Pinpoint the cell where the given text exists, returning its [x, y] midpoint coordinate. 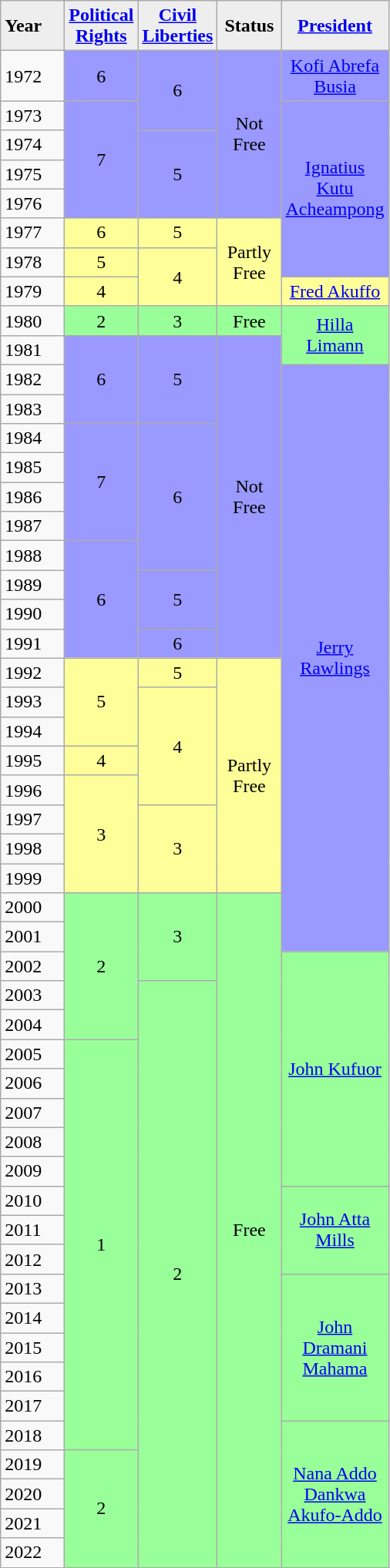
Ignatius Kutu Acheampong [335, 189]
Civil Liberties [177, 26]
2001 [32, 937]
1997 [32, 819]
1979 [32, 291]
1977 [32, 233]
2009 [32, 1171]
1976 [32, 203]
2020 [32, 1494]
2021 [32, 1523]
Political Rights [102, 26]
1974 [32, 145]
1994 [32, 731]
1996 [32, 790]
1992 [32, 673]
John Kufuor [335, 1069]
1985 [32, 468]
2016 [32, 1377]
2018 [32, 1435]
2010 [32, 1200]
Hilla Limann [335, 335]
1993 [32, 702]
Jerry Rawlings [335, 658]
2012 [32, 1259]
1987 [32, 526]
1978 [32, 262]
Nana Addo Dankwa Akufo-Addo [335, 1494]
2017 [32, 1406]
1995 [32, 760]
1981 [32, 350]
1975 [32, 174]
2022 [32, 1553]
2002 [32, 966]
2013 [32, 1288]
2007 [32, 1113]
2019 [32, 1465]
1983 [32, 409]
1982 [32, 379]
1980 [32, 321]
2000 [32, 908]
2015 [32, 1348]
1989 [32, 585]
1973 [32, 116]
2008 [32, 1142]
Kofi Abrefa Busia [335, 76]
1986 [32, 497]
2011 [32, 1230]
2005 [32, 1054]
1999 [32, 878]
1991 [32, 643]
2004 [32, 1025]
John Dramani Mahama [335, 1347]
John Atta Mills [335, 1230]
Status [250, 26]
2003 [32, 996]
1 [102, 1245]
President [335, 26]
Year [32, 26]
2006 [32, 1083]
1984 [32, 438]
2014 [32, 1318]
1998 [32, 848]
1972 [32, 76]
1988 [32, 556]
1990 [32, 614]
Fred Akuffo [335, 291]
